Capture the cell that displays the provided text and extract its (X, Y) central coordinate. 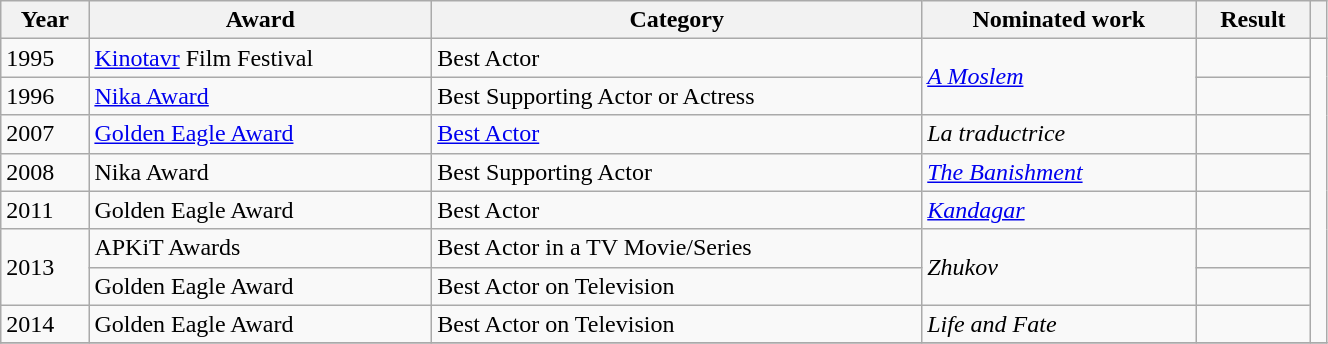
Zhukov (1059, 267)
Category (677, 20)
Kinotavr Film Festival (260, 58)
A Moslem (1059, 77)
Nominated work (1059, 20)
Life and Fate (1059, 324)
2014 (45, 324)
1996 (45, 96)
2008 (45, 172)
Kandagar (1059, 210)
APKiT Awards (260, 248)
Award (260, 20)
Result (1253, 20)
Best Supporting Actor (677, 172)
2007 (45, 134)
Best Supporting Actor or Actress (677, 96)
2013 (45, 267)
Best Actor in a TV Movie/Series (677, 248)
1995 (45, 58)
2011 (45, 210)
La traductrice (1059, 134)
The Banishment (1059, 172)
Year (45, 20)
